Pinpoint the cell where the given text exists, returning its (x, y) midpoint coordinate. 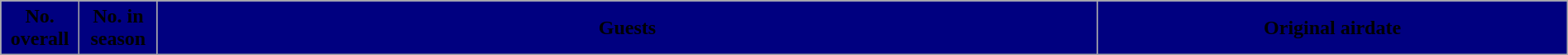
No. inseason (117, 28)
Original airdate (1332, 28)
Guests (627, 28)
No.overall (40, 28)
